Find where the given text appears and provide that cell's center as [X, Y] coordinate. 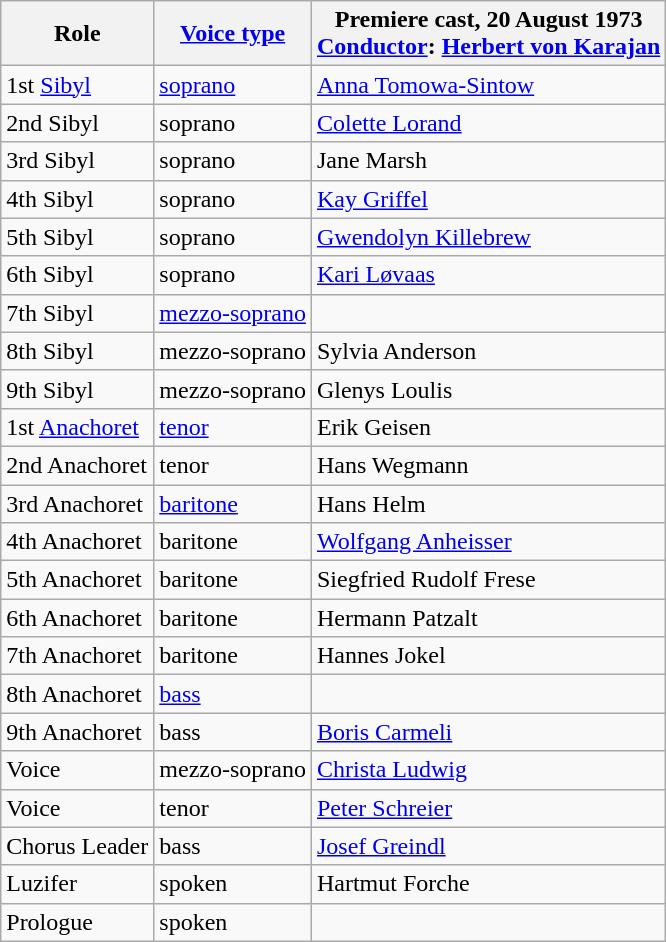
6th Anachoret [78, 618]
Chorus Leader [78, 846]
9th Sibyl [78, 389]
Hermann Patzalt [488, 618]
Hannes Jokel [488, 656]
Boris Carmeli [488, 732]
Glenys Loulis [488, 389]
Josef Greindl [488, 846]
Kay Griffel [488, 199]
Luzifer [78, 884]
8th Sibyl [78, 351]
Hans Wegmann [488, 465]
Premiere cast, 20 August 1973Conductor: Herbert von Karajan [488, 34]
Erik Geisen [488, 427]
3rd Anachoret [78, 503]
Anna Tomowa-Sintow [488, 85]
Prologue [78, 922]
Wolfgang Anheisser [488, 542]
Peter Schreier [488, 808]
Voice type [233, 34]
Jane Marsh [488, 161]
Siegfried Rudolf Frese [488, 580]
Role [78, 34]
Christa Ludwig [488, 770]
1st Sibyl [78, 85]
7th Sibyl [78, 313]
7th Anachoret [78, 656]
4th Anachoret [78, 542]
6th Sibyl [78, 275]
2nd Anachoret [78, 465]
2nd Sibyl [78, 123]
3rd Sibyl [78, 161]
Hans Helm [488, 503]
Hartmut Forche [488, 884]
5th Sibyl [78, 237]
Kari Løvaas [488, 275]
8th Anachoret [78, 694]
Gwendolyn Killebrew [488, 237]
Colette Lorand [488, 123]
4th Sibyl [78, 199]
9th Anachoret [78, 732]
5th Anachoret [78, 580]
1st Anachoret [78, 427]
Sylvia Anderson [488, 351]
